Extract the [x, y] coordinate from the center of the cell holding the provided text.  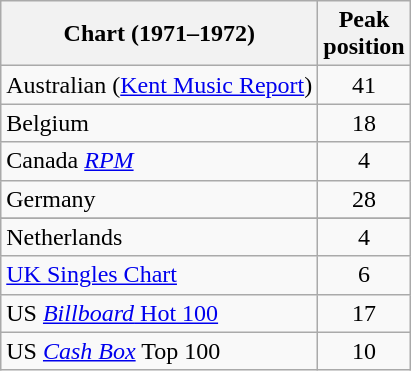
Netherlands [160, 237]
US Cash Box Top 100 [160, 351]
US Billboard Hot 100 [160, 313]
Australian (Kent Music Report) [160, 85]
41 [364, 85]
Peakposition [364, 34]
Germany [160, 199]
17 [364, 313]
Belgium [160, 123]
UK Singles Chart [160, 275]
Chart (1971–1972) [160, 34]
18 [364, 123]
Canada RPM [160, 161]
10 [364, 351]
28 [364, 199]
6 [364, 275]
